Output the (x, y) coordinate of the center of the cell containing the given text.  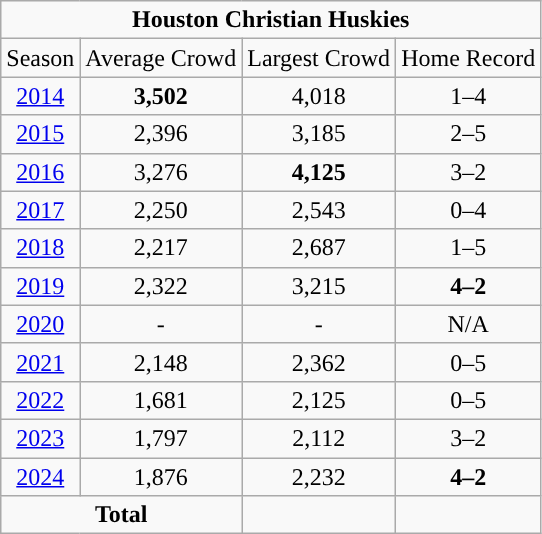
2021 (40, 362)
2017 (40, 210)
2020 (40, 324)
1–5 (468, 248)
2,362 (319, 362)
3,185 (319, 134)
2014 (40, 96)
2,396 (161, 134)
2022 (40, 400)
2,125 (319, 400)
N/A (468, 324)
1–4 (468, 96)
2016 (40, 172)
2023 (40, 438)
2,148 (161, 362)
2015 (40, 134)
2,322 (161, 286)
Largest Crowd (319, 58)
Season (40, 58)
Average Crowd (161, 58)
Houston Christian Huskies (271, 20)
2,112 (319, 438)
1,876 (161, 477)
2024 (40, 477)
2,250 (161, 210)
2018 (40, 248)
2,232 (319, 477)
2–5 (468, 134)
4,018 (319, 96)
0–4 (468, 210)
2,687 (319, 248)
2,217 (161, 248)
3,502 (161, 96)
1,681 (161, 400)
2,543 (319, 210)
Total (122, 515)
Home Record (468, 58)
4,125 (319, 172)
3,276 (161, 172)
1,797 (161, 438)
2019 (40, 286)
3,215 (319, 286)
